Search for the cell housing the specified text and yield its (x, y) center coordinate. 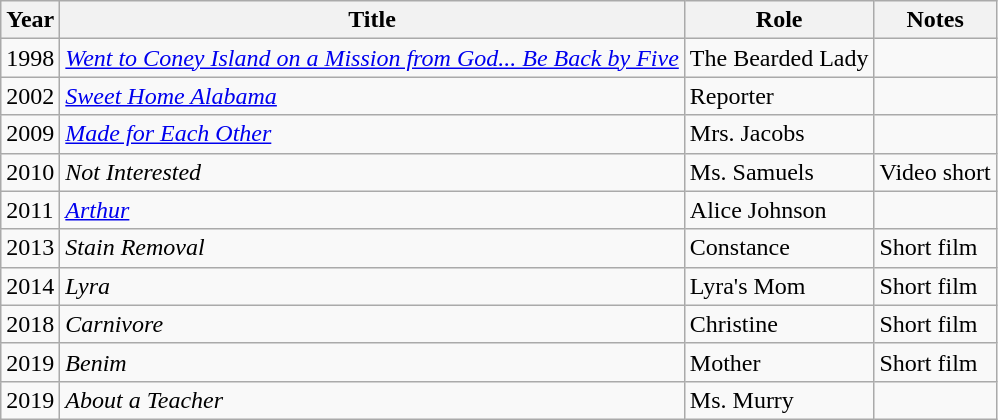
Title (372, 20)
Went to Coney Island on a Mission from God... Be Back by Five (372, 58)
The Bearded Lady (779, 58)
2002 (30, 96)
Not Interested (372, 172)
Reporter (779, 96)
Stain Removal (372, 248)
Mrs. Jacobs (779, 134)
About a Teacher (372, 400)
Year (30, 20)
Mother (779, 362)
Notes (935, 20)
Benim (372, 362)
Lyra's Mom (779, 286)
Role (779, 20)
2013 (30, 248)
1998 (30, 58)
Christine (779, 324)
Made for Each Other (372, 134)
2010 (30, 172)
2011 (30, 210)
2018 (30, 324)
Ms. Murry (779, 400)
2009 (30, 134)
Carnivore (372, 324)
Sweet Home Alabama (372, 96)
Ms. Samuels (779, 172)
Arthur (372, 210)
2014 (30, 286)
Video short (935, 172)
Lyra (372, 286)
Constance (779, 248)
Alice Johnson (779, 210)
